Capture the cell that displays the provided text and extract its (X, Y) central coordinate. 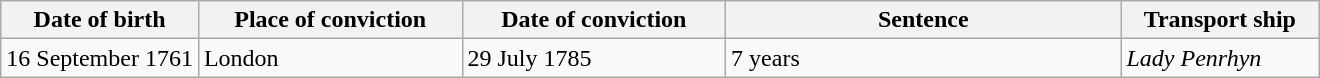
16 September 1761 (100, 58)
Lady Penrhyn (1220, 58)
29 July 1785 (594, 58)
Date of conviction (594, 20)
7 years (924, 58)
Transport ship (1220, 20)
Date of birth (100, 20)
Place of conviction (330, 20)
London (330, 58)
Sentence (924, 20)
